Extract the [x, y] coordinate from the center of the cell holding the provided text.  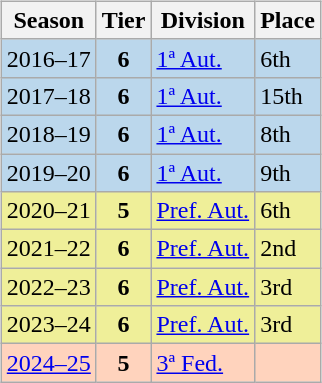
2021–22 [48, 249]
2023–24 [48, 325]
2024–25 [48, 363]
Tier [124, 20]
9th [288, 173]
2019–20 [48, 173]
8th [288, 134]
2022–23 [48, 287]
15th [288, 96]
3ª Fed. [203, 363]
2018–19 [48, 134]
2020–21 [48, 211]
2017–18 [48, 96]
2nd [288, 249]
Season [48, 20]
Place [288, 20]
2016–17 [48, 58]
Division [203, 20]
